Search for the cell housing the specified text and yield its [X, Y] center coordinate. 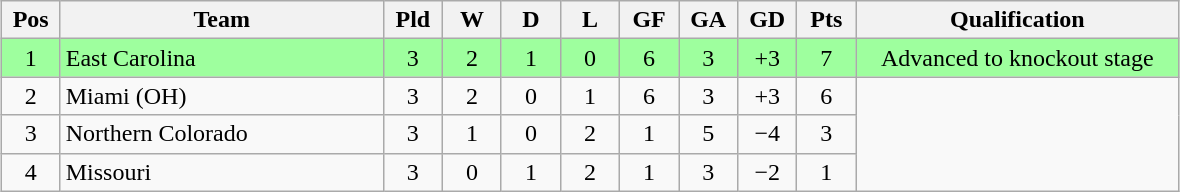
GD [768, 20]
4 [30, 172]
L [590, 20]
Northern Colorado [222, 134]
GF [650, 20]
Missouri [222, 172]
Qualification [1018, 20]
Miami (OH) [222, 96]
Team [222, 20]
GA [708, 20]
Advanced to knockout stage [1018, 58]
Pts [826, 20]
D [530, 20]
W [472, 20]
East Carolina [222, 58]
Pld [412, 20]
−2 [768, 172]
Pos [30, 20]
−4 [768, 134]
5 [708, 134]
7 [826, 58]
